Return the [X, Y] coordinate for the center point of the cell that contains the specified text.  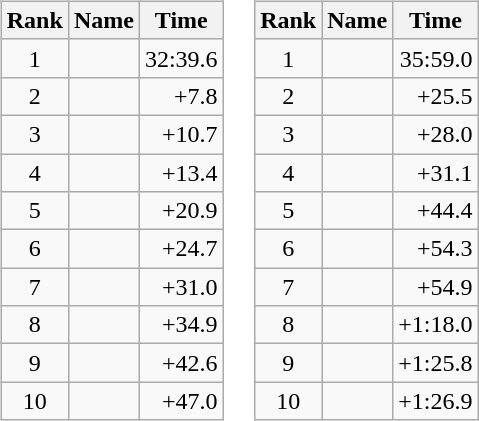
32:39.6 [181, 58]
+25.5 [436, 96]
+1:26.9 [436, 401]
+10.7 [181, 134]
+1:18.0 [436, 325]
+31.0 [181, 287]
+13.4 [181, 173]
+31.1 [436, 173]
+42.6 [181, 363]
+28.0 [436, 134]
+47.0 [181, 401]
+1:25.8 [436, 363]
+34.9 [181, 325]
+44.4 [436, 211]
+7.8 [181, 96]
+54.9 [436, 287]
35:59.0 [436, 58]
+24.7 [181, 249]
+20.9 [181, 211]
+54.3 [436, 249]
